For the text-containing cell, return its midpoint in (X, Y) coordinate format. 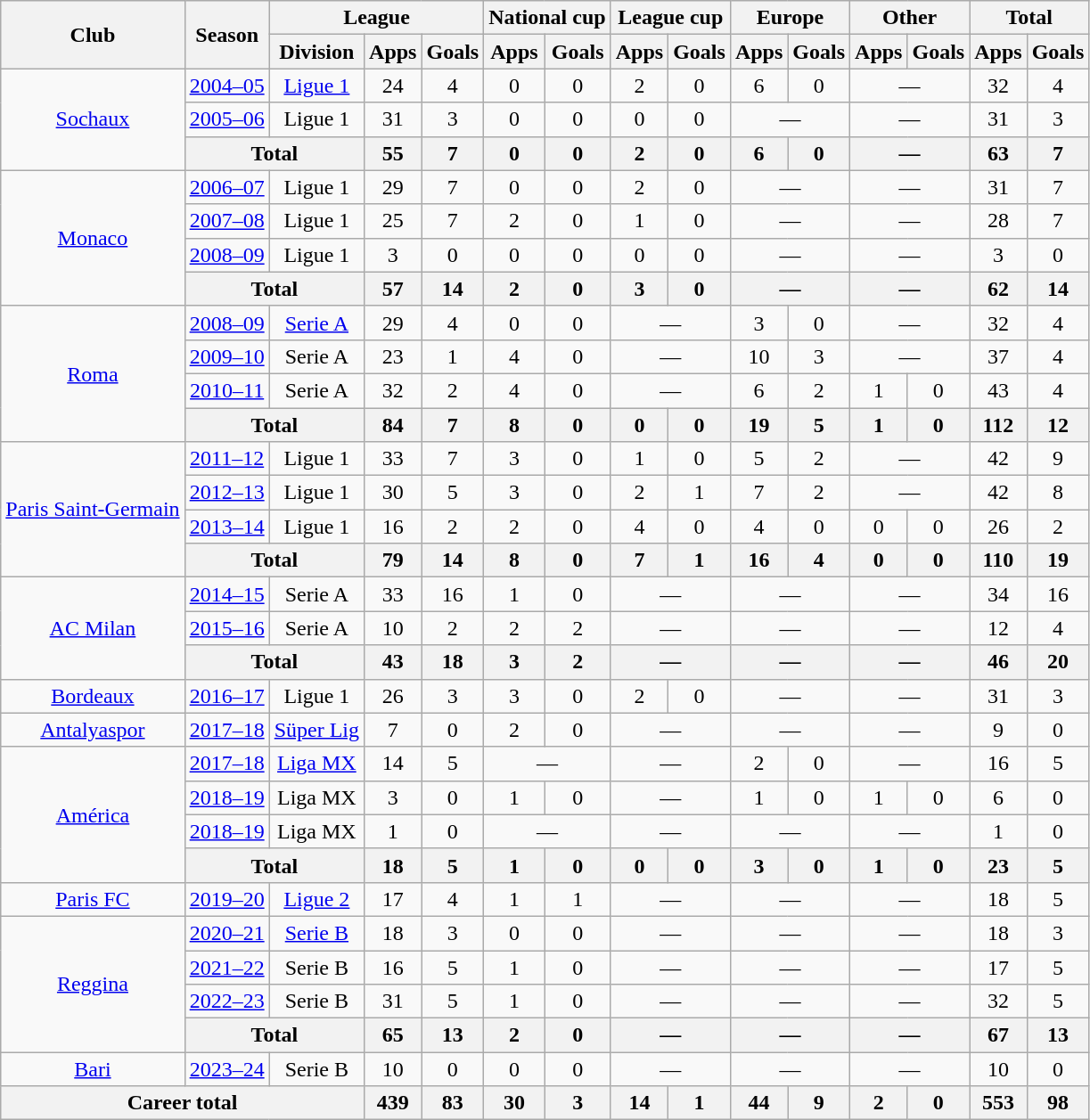
57 (393, 289)
Süper Lig (316, 730)
63 (998, 153)
Paris Saint-Germain (93, 510)
553 (998, 1103)
Ligue 2 (316, 899)
2004–05 (226, 86)
34 (998, 594)
2010–11 (226, 390)
2015–16 (226, 628)
Europe (790, 18)
84 (393, 425)
79 (393, 560)
2016–17 (226, 696)
98 (1058, 1103)
2011–12 (226, 459)
2005–06 (226, 119)
National cup (547, 18)
2020–21 (226, 933)
Paris FC (93, 899)
Division (316, 52)
110 (998, 560)
2023–24 (226, 1069)
439 (393, 1103)
25 (393, 221)
Career total (183, 1103)
24 (393, 86)
Other (910, 18)
Bordeaux (93, 696)
2022–23 (226, 1001)
65 (393, 1035)
2007–08 (226, 221)
Reggina (93, 984)
112 (998, 425)
Roma (93, 373)
2014–15 (226, 594)
Sochaux (93, 119)
46 (998, 662)
Antalyaspor (93, 730)
20 (1058, 662)
67 (998, 1035)
Season (226, 35)
28 (998, 221)
Club (93, 35)
League cup (670, 18)
América (93, 814)
44 (758, 1103)
83 (453, 1103)
Monaco (93, 238)
2013–14 (226, 527)
2012–13 (226, 493)
2021–22 (226, 967)
55 (393, 153)
2006–07 (226, 187)
2019–20 (226, 899)
AC Milan (93, 628)
37 (998, 356)
62 (998, 289)
2009–10 (226, 356)
Bari (93, 1069)
League (376, 18)
